Identify which cell holds the provided text, then report its [X, Y] central coordinate. 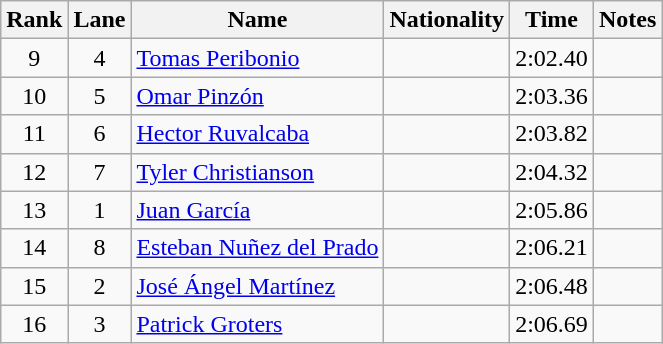
6 [100, 134]
10 [34, 96]
9 [34, 58]
2:02.40 [552, 58]
3 [100, 324]
2 [100, 286]
2:03.36 [552, 96]
Esteban Nuñez del Prado [258, 248]
1 [100, 210]
4 [100, 58]
2:05.86 [552, 210]
14 [34, 248]
Rank [34, 20]
Time [552, 20]
12 [34, 172]
2:03.82 [552, 134]
11 [34, 134]
16 [34, 324]
Omar Pinzón [258, 96]
Hector Ruvalcaba [258, 134]
7 [100, 172]
Tomas Peribonio [258, 58]
Name [258, 20]
Patrick Groters [258, 324]
2:06.48 [552, 286]
15 [34, 286]
2:06.69 [552, 324]
2:06.21 [552, 248]
5 [100, 96]
8 [100, 248]
Juan García [258, 210]
Tyler Christianson [258, 172]
Lane [100, 20]
Notes [627, 20]
13 [34, 210]
2:04.32 [552, 172]
Nationality [447, 20]
José Ángel Martínez [258, 286]
